Detect which cell encompasses the target text, then output its (X, Y) center coordinate. 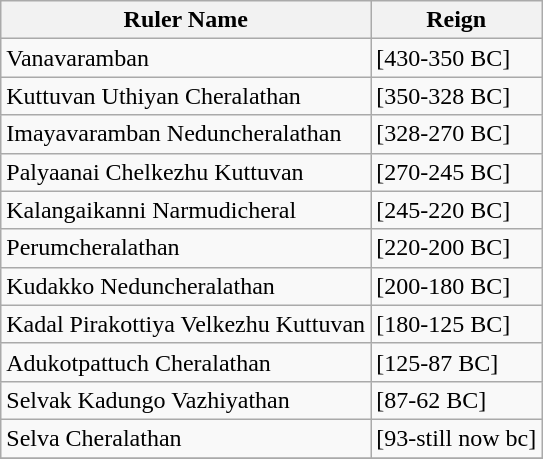
Kudakko Neduncheralathan (186, 286)
[87-62 BC] (456, 400)
Vanavaramban (186, 58)
Imayavaramban Neduncheralathan (186, 134)
Kadal Pirakottiya Velkezhu Kuttuvan (186, 324)
Kalangaikanni Narmudicheral (186, 210)
[93-still now bc] (456, 438)
Reign (456, 20)
[270-245 BC] (456, 172)
[430-350 BC] (456, 58)
[328-270 BC] (456, 134)
[125-87 BC] (456, 362)
Selvak Kadungo Vazhiyathan (186, 400)
Adukotpattuch Cheralathan (186, 362)
Ruler Name (186, 20)
[200-180 BC] (456, 286)
Kuttuvan Uthiyan Cheralathan (186, 96)
Selva Cheralathan (186, 438)
[350-328 BC] (456, 96)
[245-220 BC] (456, 210)
Perumcheralathan (186, 248)
[220-200 BC] (456, 248)
Palyaanai Chelkezhu Kuttuvan (186, 172)
[180-125 BC] (456, 324)
